Output the (x, y) coordinate of the center of the cell containing the given text.  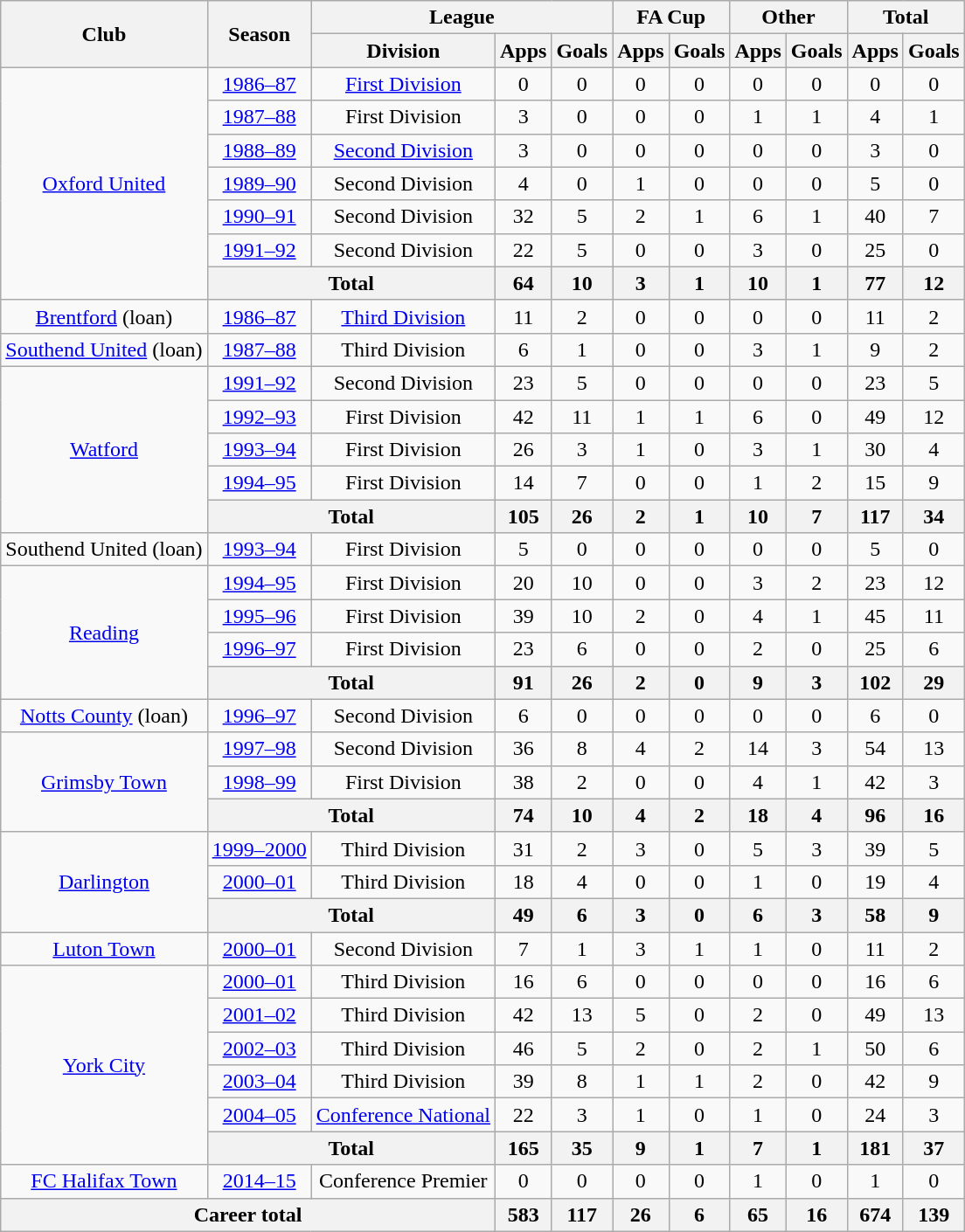
37 (934, 1148)
139 (934, 1215)
Club (104, 34)
29 (934, 682)
Conference National (403, 1115)
FC Halifax Town (104, 1181)
165 (523, 1148)
102 (875, 682)
1995–96 (259, 616)
40 (875, 217)
77 (875, 283)
FA Cup (671, 17)
50 (875, 1049)
Notts County (loan) (104, 716)
674 (875, 1215)
Watford (104, 449)
19 (875, 882)
181 (875, 1148)
1999–2000 (259, 848)
2002–03 (259, 1049)
58 (875, 915)
35 (582, 1148)
65 (758, 1215)
45 (875, 616)
36 (523, 749)
Other (788, 17)
74 (523, 815)
Darlington (104, 882)
38 (523, 782)
Brentford (loan) (104, 316)
20 (523, 583)
Conference Premier (403, 1181)
34 (934, 516)
30 (875, 450)
32 (523, 217)
Oxford United (104, 183)
15 (875, 483)
2003–04 (259, 1082)
Reading (104, 633)
Division (403, 51)
League (462, 17)
Season (259, 34)
64 (523, 283)
2014–15 (259, 1181)
1998–99 (259, 782)
1988–89 (259, 150)
91 (523, 682)
Grimsby Town (104, 782)
46 (523, 1049)
1989–90 (259, 183)
Luton Town (104, 948)
24 (875, 1115)
2001–02 (259, 1015)
96 (875, 815)
Career total (248, 1215)
1997–98 (259, 749)
1992–93 (259, 417)
54 (875, 749)
2004–05 (259, 1115)
583 (523, 1215)
31 (523, 848)
1990–91 (259, 217)
York City (104, 1065)
105 (523, 516)
